Capture the cell that displays the provided text and extract its [X, Y] central coordinate. 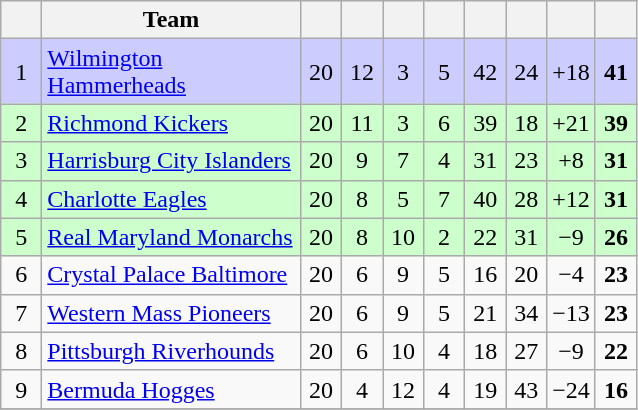
−4 [572, 275]
34 [526, 313]
26 [616, 237]
Richmond Kickers [172, 123]
Harrisburg City Islanders [172, 161]
Western Mass Pioneers [172, 313]
21 [486, 313]
1 [22, 72]
43 [526, 389]
Bermuda Hogges [172, 389]
Crystal Palace Baltimore [172, 275]
11 [362, 123]
+8 [572, 161]
Pittsburgh Riverhounds [172, 351]
−24 [572, 389]
28 [526, 199]
40 [486, 199]
19 [486, 389]
+12 [572, 199]
Real Maryland Monarchs [172, 237]
41 [616, 72]
+18 [572, 72]
Team [172, 20]
27 [526, 351]
−13 [572, 313]
+21 [572, 123]
Wilmington Hammerheads [172, 72]
Charlotte Eagles [172, 199]
42 [486, 72]
24 [526, 72]
